For the text-containing cell, return its midpoint in [x, y] coordinate format. 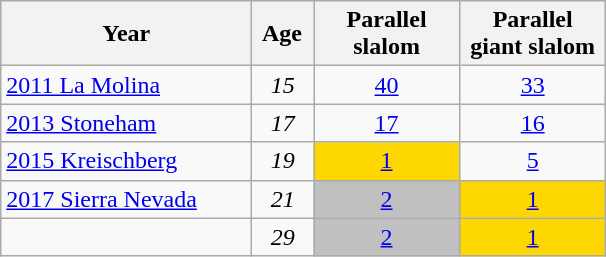
29 [283, 237]
15 [283, 85]
5 [533, 161]
2011 La Molina [126, 85]
21 [283, 199]
33 [533, 85]
Parallelgiant slalom [533, 34]
2015 Kreischberg [126, 161]
Year [126, 34]
16 [533, 123]
2013 Stoneham [126, 123]
19 [283, 161]
Age [283, 34]
2017 Sierra Nevada [126, 199]
Parallel slalom [387, 34]
40 [387, 85]
